For the text-containing cell, return its midpoint in [X, Y] coordinate format. 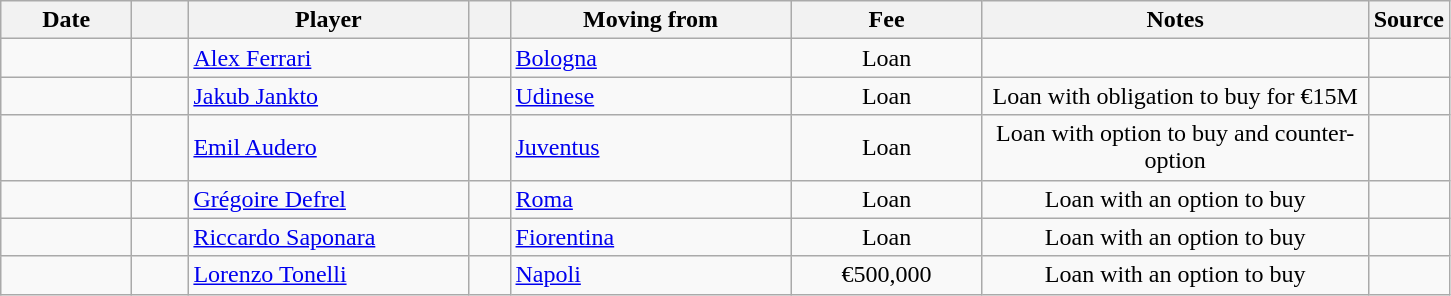
Alex Ferrari [328, 58]
Grégoire Defrel [328, 199]
Jakub Jankto [328, 96]
Date [66, 20]
Roma [650, 199]
€500,000 [886, 275]
Lorenzo Tonelli [328, 275]
Fee [886, 20]
Napoli [650, 275]
Juventus [650, 148]
Bologna [650, 58]
Loan with option to buy and counter-option [1175, 148]
Emil Audero [328, 148]
Notes [1175, 20]
Source [1408, 20]
Player [328, 20]
Moving from [650, 20]
Udinese [650, 96]
Riccardo Saponara [328, 237]
Fiorentina [650, 237]
Loan with obligation to buy for €15M [1175, 96]
